Extract the [x, y] coordinate from the center of the cell holding the provided text.  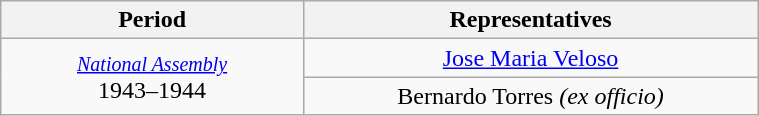
Representatives [530, 20]
Period [152, 20]
National Assembly1943–1944 [152, 77]
Bernardo Torres (ex officio) [530, 96]
Jose Maria Veloso [530, 58]
